Provide the [x, y] coordinate of the cell's center where the given text is located.  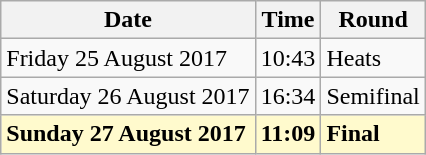
11:09 [288, 134]
Time [288, 20]
Round [373, 20]
Date [128, 20]
Final [373, 134]
Semifinal [373, 96]
Saturday 26 August 2017 [128, 96]
Heats [373, 58]
16:34 [288, 96]
10:43 [288, 58]
Sunday 27 August 2017 [128, 134]
Friday 25 August 2017 [128, 58]
